Locate the cell with the specified text and output its [X, Y] center coordinate. 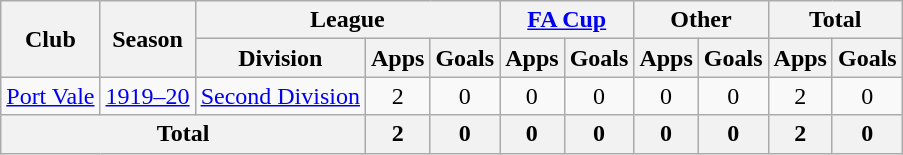
Season [148, 39]
1919–20 [148, 96]
FA Cup [567, 20]
Port Vale [50, 96]
Division [280, 58]
Second Division [280, 96]
Other [701, 20]
Club [50, 39]
League [348, 20]
